From the cell containing the given text, extract its center point as (x, y) coordinate. 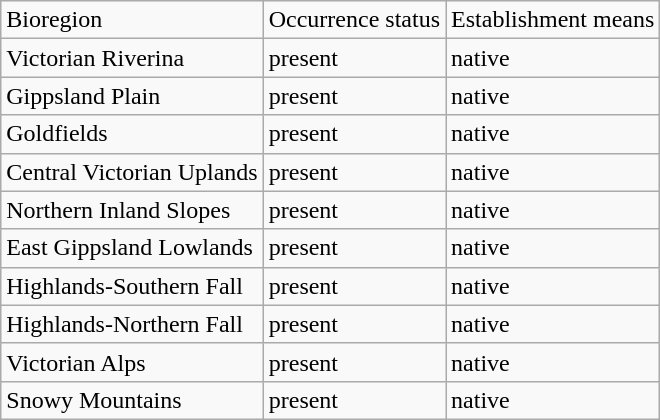
Occurrence status (354, 20)
Highlands-Southern Fall (132, 286)
Central Victorian Uplands (132, 172)
Establishment means (553, 20)
Gippsland Plain (132, 96)
Snowy Mountains (132, 400)
Highlands-Northern Fall (132, 324)
Northern Inland Slopes (132, 210)
Goldfields (132, 134)
Victorian Alps (132, 362)
Bioregion (132, 20)
East Gippsland Lowlands (132, 248)
Victorian Riverina (132, 58)
